Extract the (X, Y) coordinate from the center of the cell holding the provided text.  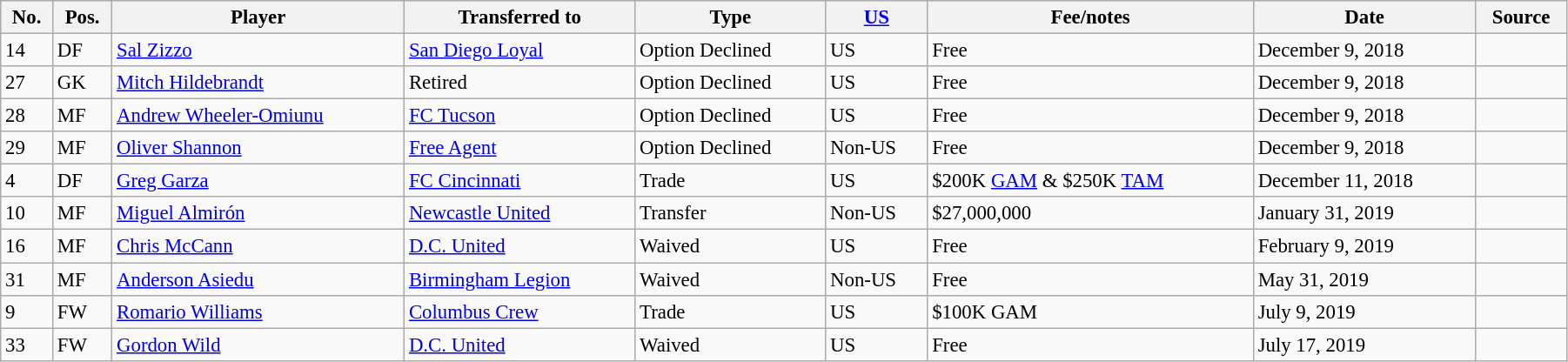
Retired (520, 83)
29 (27, 148)
Date (1364, 17)
16 (27, 246)
Fee/notes (1090, 17)
December 11, 2018 (1364, 181)
Type (731, 17)
Sal Zizzo (258, 50)
Chris McCann (258, 246)
Columbus Crew (520, 312)
Gordon Wild (258, 345)
Romario Williams (258, 312)
Source (1521, 17)
33 (27, 345)
Mitch Hildebrandt (258, 83)
Pos. (82, 17)
Transfer (731, 213)
No. (27, 17)
GK (82, 83)
Transferred to (520, 17)
July 17, 2019 (1364, 345)
Player (258, 17)
14 (27, 50)
31 (27, 279)
FC Cincinnati (520, 181)
Birmingham Legion (520, 279)
Newcastle United (520, 213)
May 31, 2019 (1364, 279)
9 (27, 312)
27 (27, 83)
Greg Garza (258, 181)
10 (27, 213)
January 31, 2019 (1364, 213)
Anderson Asiedu (258, 279)
July 9, 2019 (1364, 312)
28 (27, 116)
$100K GAM (1090, 312)
Andrew Wheeler-Omiunu (258, 116)
San Diego Loyal (520, 50)
4 (27, 181)
$27,000,000 (1090, 213)
$200K GAM & $250K TAM (1090, 181)
Free Agent (520, 148)
Oliver Shannon (258, 148)
Miguel Almirón (258, 213)
February 9, 2019 (1364, 246)
FC Tucson (520, 116)
